Provide the [X, Y] coordinate of the cell's center where the given text is located.  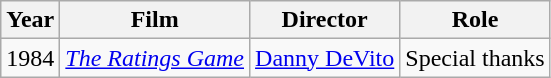
1984 [30, 58]
Role [475, 20]
Director [325, 20]
Film [155, 20]
Year [30, 20]
Danny DeVito [325, 58]
The Ratings Game [155, 58]
Special thanks [475, 58]
